Output the [X, Y] coordinate of the center of the cell containing the given text.  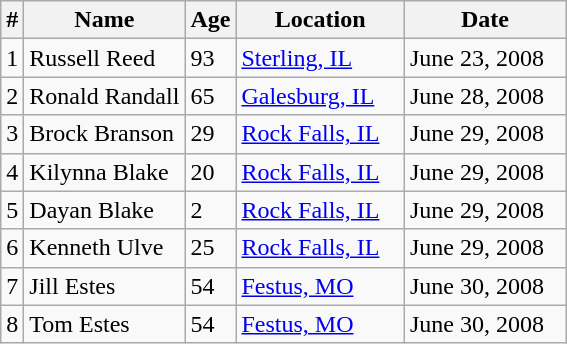
Brock Branson [104, 134]
Russell Reed [104, 58]
Tom Estes [104, 324]
Name [104, 20]
Ronald Randall [104, 96]
8 [12, 324]
7 [12, 286]
Dayan Blake [104, 210]
June 23, 2008 [484, 58]
Sterling, IL [320, 58]
20 [210, 172]
Jill Estes [104, 286]
Age [210, 20]
Kenneth Ulve [104, 248]
# [12, 20]
93 [210, 58]
Date [484, 20]
25 [210, 248]
65 [210, 96]
Location [320, 20]
Kilynna Blake [104, 172]
3 [12, 134]
5 [12, 210]
1 [12, 58]
6 [12, 248]
29 [210, 134]
June 28, 2008 [484, 96]
4 [12, 172]
Galesburg, IL [320, 96]
